Scan for the cell matching the given text and deliver its (x, y) coordinate at center. 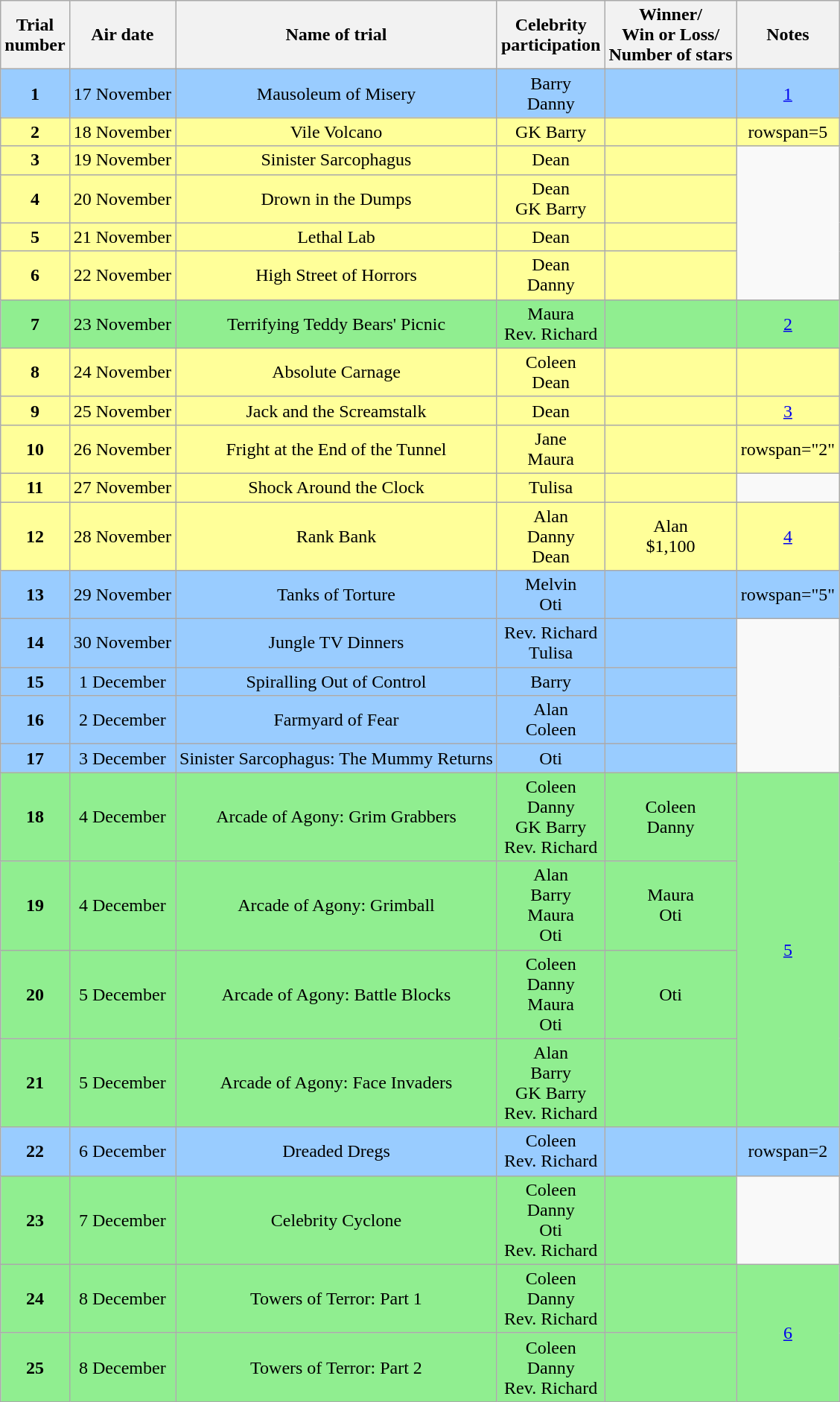
8 (35, 372)
13 (35, 594)
Farmyard of Fear (337, 720)
Rev. RichardTulisa (550, 644)
16 (35, 720)
24 (35, 1298)
Absolute Carnage (337, 372)
BarryDanny (550, 94)
25 (35, 1367)
11 (35, 487)
ColeenDannyOtiRev. Richard (550, 1220)
26 November (122, 448)
25 November (122, 410)
17 (35, 758)
Tanks of Torture (337, 594)
23 November (122, 323)
19 November (122, 160)
Jungle TV Dinners (337, 644)
Jack and the Screamstalk (337, 410)
MelvinOti (550, 594)
Mausoleum of Misery (337, 94)
30 November (122, 644)
AlanColeen (550, 720)
Name of trial (337, 35)
AlanBarryGK BarryRev. Richard (550, 1083)
7 December (122, 1220)
22 November (122, 276)
Sinister Sarcophagus: The Mummy Returns (337, 758)
Arcade of Agony: Battle Blocks (337, 994)
AlanBarryMauraOti (550, 906)
14 (35, 644)
18 November (122, 132)
Shock Around the Clock (337, 487)
Trialnumber (35, 35)
Arcade of Agony: Grim Grabbers (337, 816)
ColeenDannyMauraOti (550, 994)
9 (35, 410)
20 (35, 994)
GK Barry (550, 132)
AlanDannyDean (550, 536)
21 November (122, 237)
10 (35, 448)
1 December (122, 682)
Vile Volcano (337, 132)
Alan$1,100 (670, 536)
MauraRev. Richard (550, 323)
DeanDanny (550, 276)
Celebrity Cyclone (337, 1220)
Winner/Win or Loss/Number of stars (670, 35)
Barry (550, 682)
29 November (122, 594)
27 November (122, 487)
24 November (122, 372)
ColeenDanny (670, 816)
ColeenDean (550, 372)
Towers of Terror: Part 1 (337, 1298)
Arcade of Agony: Face Invaders (337, 1083)
MauraOti (670, 906)
7 (35, 323)
Fright at the End of the Tunnel (337, 448)
Towers of Terror: Part 2 (337, 1367)
Notes (788, 35)
6 December (122, 1152)
rowspan=5 (788, 132)
20 November (122, 198)
ColeenRev. Richard (550, 1152)
Dreaded Dregs (337, 1152)
Rank Bank (337, 536)
19 (35, 906)
Spiralling Out of Control (337, 682)
rowspan="2" (788, 448)
12 (35, 536)
Air date (122, 35)
JaneMaura (550, 448)
22 (35, 1152)
18 (35, 816)
2 December (122, 720)
3 December (122, 758)
Sinister Sarcophagus (337, 160)
ColeenDannyGK BarryRev. Richard (550, 816)
rowspan=2 (788, 1152)
Terrifying Teddy Bears' Picnic (337, 323)
Arcade of Agony: Grimball (337, 906)
Tulisa (550, 487)
Drown in the Dumps (337, 198)
21 (35, 1083)
DeanGK Barry (550, 198)
17 November (122, 94)
23 (35, 1220)
28 November (122, 536)
Celebrityparticipation (550, 35)
High Street of Horrors (337, 276)
rowspan="5" (788, 594)
15 (35, 682)
Lethal Lab (337, 237)
